For the text-containing cell, return its midpoint in (x, y) coordinate format. 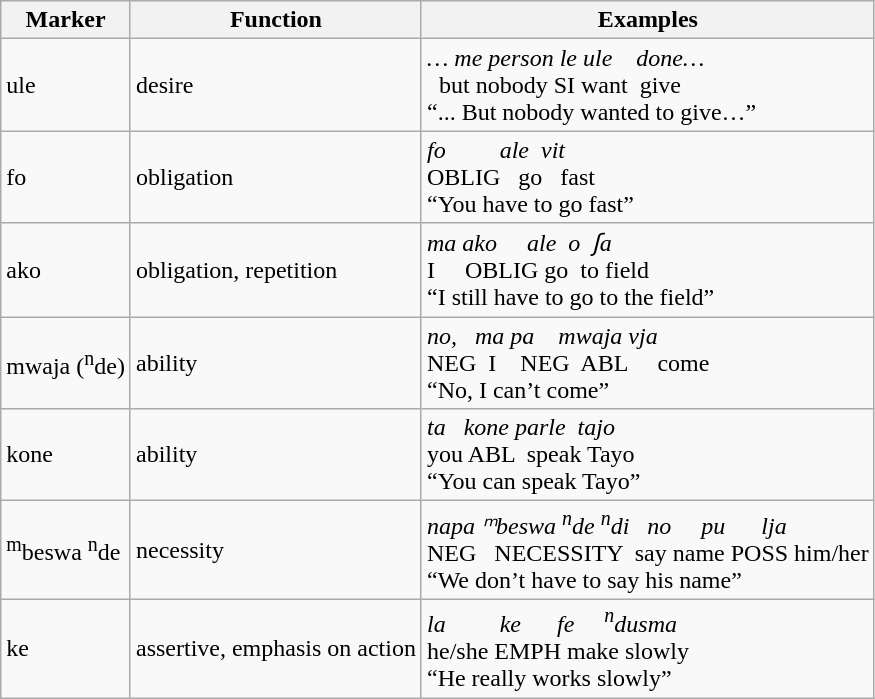
desire (276, 85)
… me person le ule done… but nobody SI want give“... But nobody wanted to give…” (648, 85)
mwaja (nde) (66, 362)
fo (66, 177)
assertive, emphasis on action (276, 648)
ma ako ale o ʃaI OBLIG go to field“I still have to go to the field” (648, 270)
ta kone parle tajoyou ABL speak Tayo“You can speak Tayo” (648, 455)
Examples (648, 20)
obligation (276, 177)
ke (66, 648)
ule (66, 85)
obligation, repetition (276, 270)
kone (66, 455)
necessity (276, 550)
no, ma pa mwaja vjaNEG I NEG ABL come“No, I can’t come” (648, 362)
la ke fe ndusmahe/she EMPH make slowly“He really works slowly” (648, 648)
Marker (66, 20)
napa ᵐbeswa nde ndi no pu ljaNEG NECESSITY say name POSS him/her“We don’t have to say his name” (648, 550)
ako (66, 270)
fo ale vitOBLIG go fast“You have to go fast” (648, 177)
mbeswa nde (66, 550)
Function (276, 20)
